Output the (X, Y) coordinate of the center of the cell containing the given text.  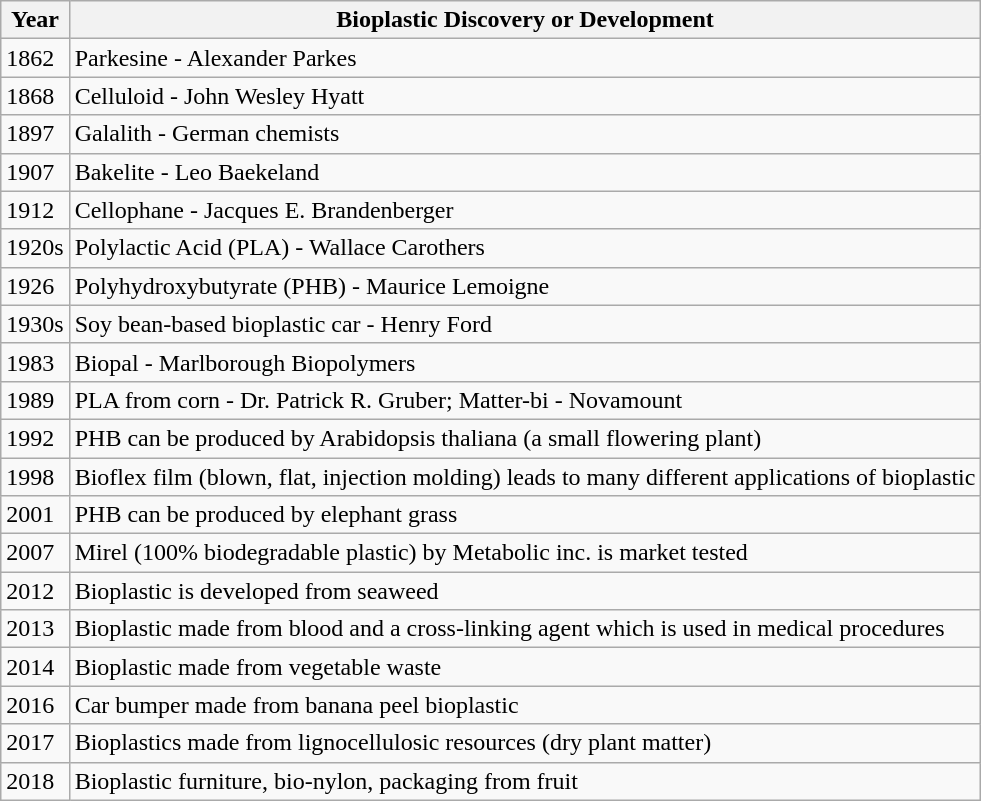
Parkesine - Alexander Parkes (525, 58)
Polylactic Acid (PLA) - Wallace Carothers (525, 248)
PHB can be produced by Arabidopsis thaliana (a small flowering plant) (525, 438)
Year (35, 20)
1920s (35, 248)
Bioplastic is developed from seaweed (525, 591)
Bakelite - Leo Baekeland (525, 172)
Galalith - German chemists (525, 134)
2018 (35, 781)
1983 (35, 362)
Cellophane - Jacques E. Brandenberger (525, 210)
2014 (35, 667)
2001 (35, 515)
Bioplastic made from vegetable waste (525, 667)
1998 (35, 477)
Car bumper made from banana peel bioplastic (525, 705)
Bioplastic made from blood and a cross-linking agent which is used in medical procedures (525, 629)
2017 (35, 743)
Bioplastics made from lignocellulosic resources (dry plant matter) (525, 743)
Mirel (100% biodegradable plastic) by Metabolic inc. is market tested (525, 553)
Bioplastic Discovery or Development (525, 20)
Soy bean-based bioplastic car - Henry Ford (525, 324)
2016 (35, 705)
1907 (35, 172)
2013 (35, 629)
1862 (35, 58)
1926 (35, 286)
Polyhydroxybutyrate (PHB) - Maurice Lemoigne (525, 286)
PLA from corn - Dr. Patrick R. Gruber; Matter-bi - Novamount (525, 400)
1868 (35, 96)
1930s (35, 324)
1992 (35, 438)
1897 (35, 134)
Biopal - Marlborough Biopolymers (525, 362)
Bioplastic furniture, bio-nylon, packaging from fruit (525, 781)
2012 (35, 591)
Celluloid - John Wesley Hyatt (525, 96)
PHB can be produced by elephant grass (525, 515)
1912 (35, 210)
2007 (35, 553)
Bioflex film (blown, flat, injection molding) leads to many different applications of bioplastic (525, 477)
1989 (35, 400)
